Return the (X, Y) coordinate for the center point of the cell that contains the specified text.  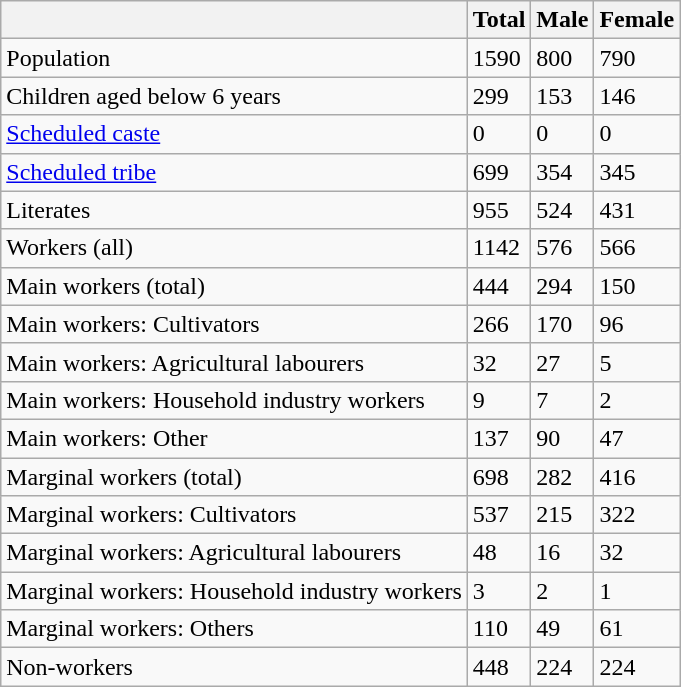
1 (637, 591)
Male (562, 20)
170 (562, 324)
Marginal workers: Household industry workers (234, 591)
5 (637, 362)
566 (637, 248)
110 (499, 629)
Main workers (total) (234, 286)
9 (499, 400)
27 (562, 362)
Main workers: Agricultural labourers (234, 362)
61 (637, 629)
153 (562, 96)
537 (499, 515)
Main workers: Cultivators (234, 324)
955 (499, 210)
Marginal workers: Cultivators (234, 515)
345 (637, 172)
146 (637, 96)
699 (499, 172)
Children aged below 6 years (234, 96)
431 (637, 210)
96 (637, 324)
137 (499, 438)
322 (637, 515)
Total (499, 20)
3 (499, 591)
49 (562, 629)
Marginal workers: Others (234, 629)
266 (499, 324)
1142 (499, 248)
524 (562, 210)
800 (562, 58)
Main workers: Other (234, 438)
Female (637, 20)
Population (234, 58)
Scheduled caste (234, 134)
576 (562, 248)
150 (637, 286)
Marginal workers (total) (234, 477)
215 (562, 515)
Marginal workers: Agricultural labourers (234, 553)
Literates (234, 210)
416 (637, 477)
1590 (499, 58)
16 (562, 553)
90 (562, 438)
448 (499, 667)
354 (562, 172)
299 (499, 96)
294 (562, 286)
48 (499, 553)
698 (499, 477)
790 (637, 58)
Workers (all) (234, 248)
444 (499, 286)
Non-workers (234, 667)
Scheduled tribe (234, 172)
Main workers: Household industry workers (234, 400)
7 (562, 400)
282 (562, 477)
47 (637, 438)
